From the cell containing the given text, extract its center point as (X, Y) coordinate. 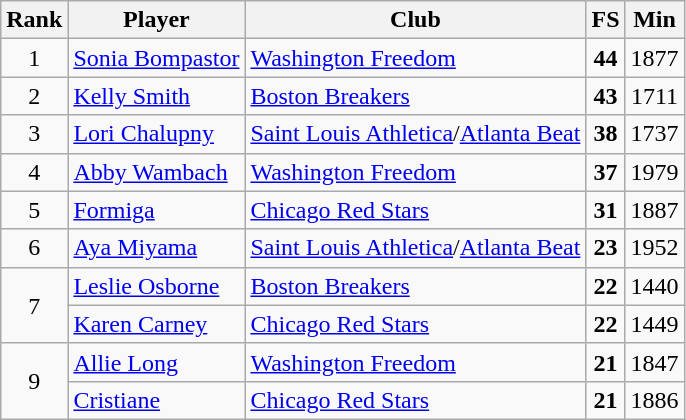
Leslie Osborne (156, 286)
7 (34, 305)
Kelly Smith (156, 96)
1737 (654, 134)
Min (654, 20)
FS (606, 20)
1711 (654, 96)
1952 (654, 248)
Player (156, 20)
Lori Chalupny (156, 134)
1847 (654, 362)
9 (34, 381)
Rank (34, 20)
38 (606, 134)
1979 (654, 172)
4 (34, 172)
Karen Carney (156, 324)
1887 (654, 210)
1 (34, 58)
5 (34, 210)
3 (34, 134)
43 (606, 96)
2 (34, 96)
1877 (654, 58)
1449 (654, 324)
Aya Miyama (156, 248)
6 (34, 248)
23 (606, 248)
1440 (654, 286)
Cristiane (156, 400)
Allie Long (156, 362)
Sonia Bompastor (156, 58)
1886 (654, 400)
Abby Wambach (156, 172)
37 (606, 172)
Club (416, 20)
Formiga (156, 210)
44 (606, 58)
31 (606, 210)
